Capture the cell that displays the provided text and extract its [X, Y] central coordinate. 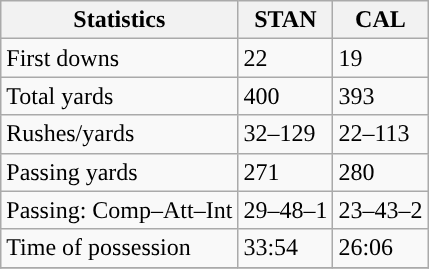
Passing: Comp–Att–Int [120, 210]
33:54 [286, 248]
CAL [380, 20]
393 [380, 96]
29–48–1 [286, 210]
271 [286, 172]
280 [380, 172]
First downs [120, 58]
Total yards [120, 96]
Statistics [120, 20]
Rushes/yards [120, 134]
400 [286, 96]
32–129 [286, 134]
Time of possession [120, 248]
STAN [286, 20]
23–43–2 [380, 210]
22–113 [380, 134]
Passing yards [120, 172]
22 [286, 58]
19 [380, 58]
26:06 [380, 248]
